For the text-containing cell, return its midpoint in (x, y) coordinate format. 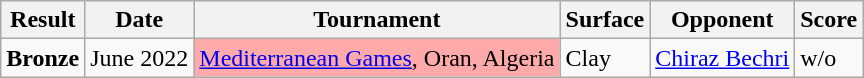
Result (43, 20)
w/o (829, 58)
Clay (605, 58)
Score (829, 20)
Date (140, 20)
Tournament (377, 20)
Opponent (722, 20)
Surface (605, 20)
Bronze (43, 58)
June 2022 (140, 58)
Chiraz Bechri (722, 58)
Mediterranean Games, Oran, Algeria (377, 58)
